Return the [x, y] coordinate for the center point of the cell that contains the specified text.  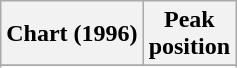
Peakposition [189, 34]
Chart (1996) [72, 34]
